For the text-containing cell, return its midpoint in (X, Y) coordinate format. 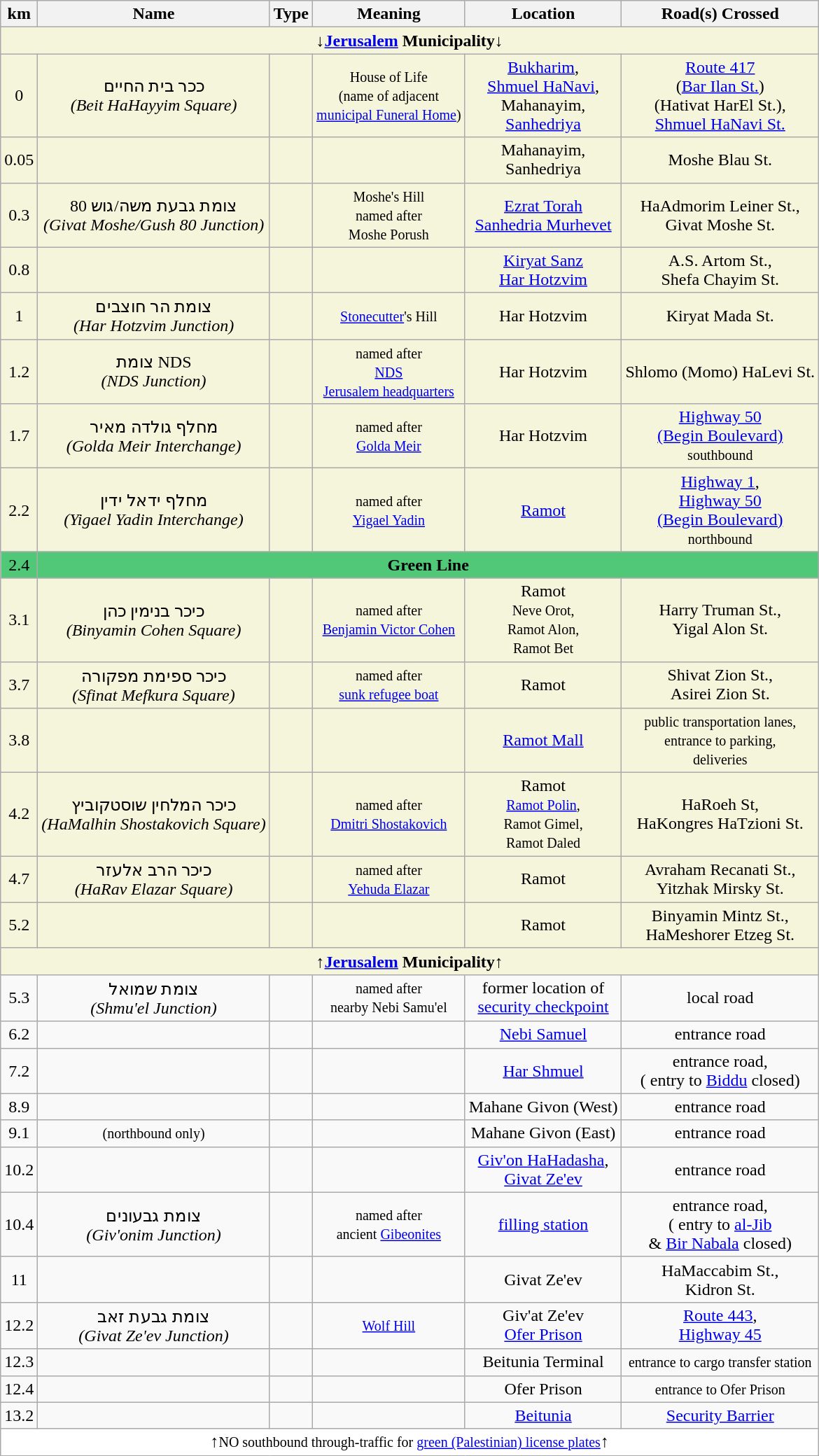
Harry Truman St.,Yigal Alon St. (720, 620)
0.8 (20, 270)
Road(s) Crossed (720, 14)
named afterYigael Yadin (389, 510)
named afterDmitri Shostakovich (389, 815)
Avraham Recanati St.,Yitzhak Mirsky St. (720, 879)
House of Life(name of adjacentmunicipal Funeral Home) (389, 95)
Ofer Prison (543, 1389)
Ramot Mall (543, 741)
filling station (543, 1224)
named afterNDSJerusalem headquarters (389, 372)
1.2 (20, 372)
Shivat Zion St.,Asirei Zion St. (720, 685)
↓Jerusalem Municipality↓ (410, 41)
Wolf Hill (389, 1326)
↑Jerusalem Municipality↑ (410, 961)
מחלף ידאל ידין(Yigael Yadin Interchange) (154, 510)
named afterGolda Meir (389, 436)
Type (291, 14)
Name (154, 14)
named afterBenjamin Victor Cohen (389, 620)
13.2 (20, 1415)
Nebi Samuel (543, 1035)
3.1 (20, 620)
Moshe Blau St. (720, 160)
local road (720, 998)
Ezrat TorahSanhedria Murhevet (543, 215)
Giv'on HaHadasha,Givat Ze'ev (543, 1169)
0 (20, 95)
Mahanayim,Sanhedriya (543, 160)
Meaning (389, 14)
Mahane Givon (East) (543, 1133)
Mahane Givon (West) (543, 1107)
צומת שמואל(Shmu'el Junction) (154, 998)
Green Line (428, 565)
Stonecutter's Hill (389, 316)
צומת גבעת זאב(Givat Ze'ev Junction) (154, 1326)
4.2 (20, 815)
10.4 (20, 1224)
(northbound only) (154, 1133)
9.1 (20, 1133)
כיכר המלחין שוסטקוביץ(HaMalhin Shostakovich Square) (154, 815)
2.2 (20, 510)
↑NO southbound through-traffic for green (Palestinian) license plates↑ (410, 1442)
former location ofsecurity checkpoint (543, 998)
entrance road,( entry to Biddu closed) (720, 1071)
12.3 (20, 1362)
12.2 (20, 1326)
km (20, 14)
Beitunia Terminal (543, 1362)
5.2 (20, 925)
6.2 (20, 1035)
Highway 50(Begin Boulevard)southbound (720, 436)
HaMaccabim St.,Kidron St. (720, 1280)
Shlomo (Momo) HaLevi St. (720, 372)
Highway 1, Highway 50(Begin Boulevard)northbound (720, 510)
Kiryat Mada St. (720, 316)
A.S. Artom St.,Shefa Chayim St. (720, 270)
Bukharim,Shmuel HaNavi,Mahanayim,Sanhedriya (543, 95)
Binyamin Mintz St.,HaMeshorer Etzeg St. (720, 925)
Moshe's Hillnamed afterMoshe Porush (389, 215)
0.05 (20, 160)
entrance to Ofer Prison (720, 1389)
entrance to cargo transfer station (720, 1362)
entrance road,( entry to al-Jib& Bir Nabala closed) (720, 1224)
צומת גבעונים(Giv'onim Junction) (154, 1224)
כיכר הרב אלעזר(HaRav Elazar Square) (154, 879)
1.7 (20, 436)
10.2 (20, 1169)
Route 443, Highway 45 (720, 1326)
HaAdmorim Leiner St.,Givat Moshe St. (720, 215)
12.4 (20, 1389)
8.9 (20, 1107)
כיכר בנימין כהן(Binyamin Cohen Square) (154, 620)
0.3 (20, 215)
Security Barrier (720, 1415)
Giv'at Ze'evOfer Prison (543, 1326)
7.2 (20, 1071)
4.7 (20, 879)
צומת גבעת משה/גוש 80(Givat Moshe/Gush 80 Junction) (154, 215)
2.4 (20, 565)
3.8 (20, 741)
Beitunia (543, 1415)
HaRoeh St,HaKongres HaTzioni St. (720, 815)
Route 417(Bar Ilan St.)(Hativat HarEl St.),Shmuel HaNavi St. (720, 95)
RamotNeve Orot,Ramot Alon,Ramot Bet (543, 620)
named afternearby Nebi Samu'el (389, 998)
public transportation lanes,entrance to parking,deliveries (720, 741)
צומת NDS(NDS Junction) (154, 372)
Har Shmuel (543, 1071)
RamotRamot Polin,Ramot Gimel,Ramot Daled (543, 815)
named afterYehuda Elazar (389, 879)
named afterancient Gibeonites (389, 1224)
מחלף גולדה מאיר(Golda Meir Interchange) (154, 436)
ככר בית החיים(Beit HaHayyim Square) (154, 95)
5.3 (20, 998)
Location (543, 14)
Kiryat SanzHar Hotzvim (543, 270)
1 (20, 316)
צומת הר חוצבים(Har Hotzvim Junction) (154, 316)
Givat Ze'ev (543, 1280)
11 (20, 1280)
3.7 (20, 685)
named aftersunk refugee boat (389, 685)
כיכר ספימת מפקורה(Sfinat Mefkura Square) (154, 685)
